Provide the [X, Y] coordinate of the cell's center where the given text is located.  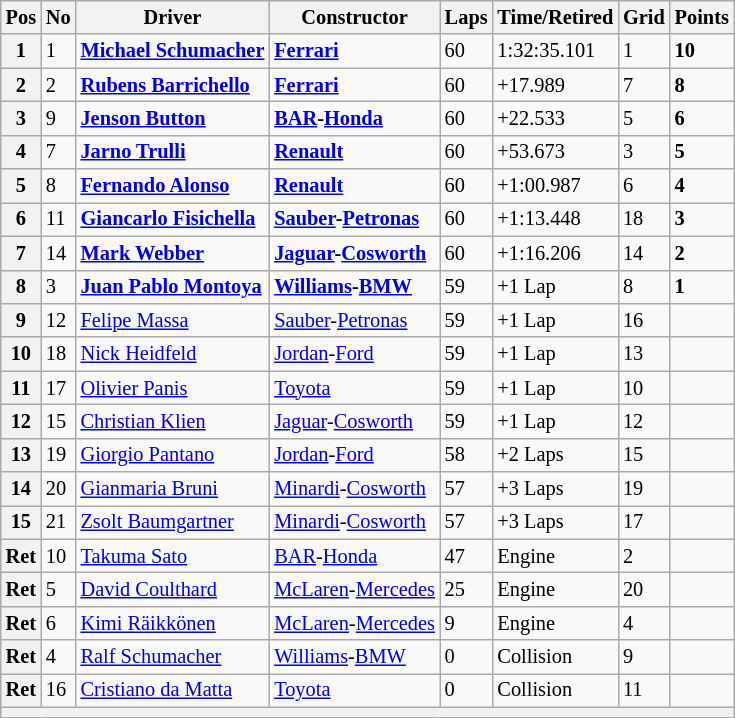
+1:00.987 [555, 186]
Gianmaria Bruni [173, 489]
Time/Retired [555, 17]
+1:13.448 [555, 219]
No [58, 17]
Laps [466, 17]
+17.989 [555, 85]
Rubens Barrichello [173, 85]
+22.533 [555, 118]
Jenson Button [173, 118]
Michael Schumacher [173, 51]
25 [466, 589]
Jarno Trulli [173, 152]
Driver [173, 17]
Mark Webber [173, 253]
+53.673 [555, 152]
21 [58, 522]
Fernando Alonso [173, 186]
Takuma Sato [173, 556]
Zsolt Baumgartner [173, 522]
+2 Laps [555, 455]
Points [702, 17]
+1:16.206 [555, 253]
47 [466, 556]
Giorgio Pantano [173, 455]
Giancarlo Fisichella [173, 219]
David Coulthard [173, 589]
58 [466, 455]
Olivier Panis [173, 388]
Nick Heidfeld [173, 354]
Felipe Massa [173, 320]
Ralf Schumacher [173, 657]
Grid [644, 17]
Christian Klien [173, 421]
Constructor [354, 17]
Pos [21, 17]
Kimi Räikkönen [173, 623]
Juan Pablo Montoya [173, 287]
1:32:35.101 [555, 51]
Cristiano da Matta [173, 690]
